Locate the cell with the specified text and output its (X, Y) center coordinate. 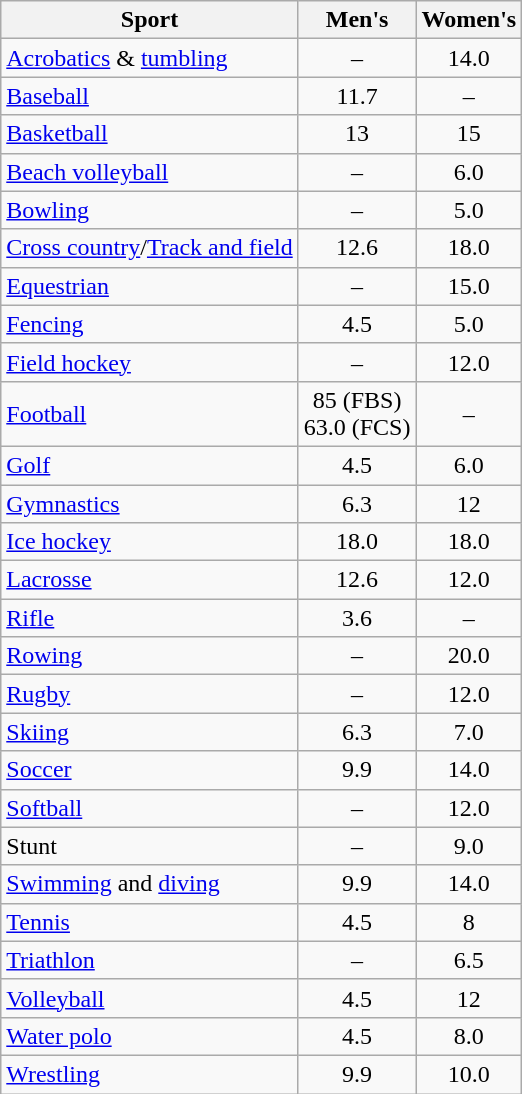
Volleyball (150, 998)
Rowing (150, 656)
Football (150, 414)
6.5 (469, 960)
Lacrosse (150, 580)
Men's (357, 20)
7.0 (469, 732)
Wrestling (150, 1074)
Skiing (150, 732)
Rugby (150, 694)
Soccer (150, 770)
Sport (150, 20)
10.0 (469, 1074)
20.0 (469, 656)
Cross country/Track and field (150, 248)
Stunt (150, 846)
Field hockey (150, 362)
11.7 (357, 96)
Bowling (150, 210)
8 (469, 922)
85 (FBS)63.0 (FCS) (357, 414)
Gymnastics (150, 503)
3.6 (357, 618)
9.0 (469, 846)
Basketball (150, 134)
15 (469, 134)
15.0 (469, 286)
Ice hockey (150, 542)
Women's (469, 20)
Acrobatics & tumbling (150, 58)
Rifle (150, 618)
Tennis (150, 922)
Beach volleyball (150, 172)
Triathlon (150, 960)
Baseball (150, 96)
Equestrian (150, 286)
Water polo (150, 1036)
13 (357, 134)
Fencing (150, 324)
Golf (150, 465)
Swimming and diving (150, 884)
8.0 (469, 1036)
Softball (150, 808)
